Extract the [X, Y] coordinate from the center of the cell holding the provided text.  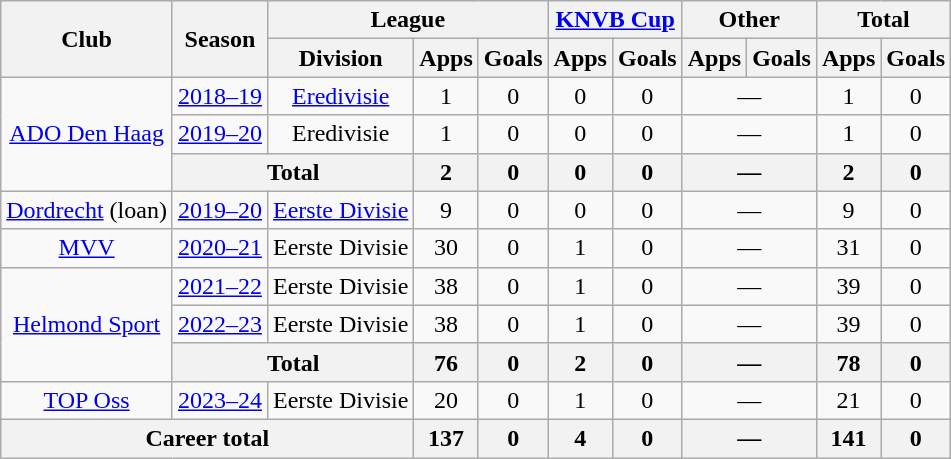
Division [340, 58]
ADO Den Haag [87, 134]
2020–21 [220, 248]
Career total [208, 438]
4 [580, 438]
137 [446, 438]
76 [446, 362]
78 [848, 362]
Club [87, 39]
TOP Oss [87, 400]
Other [749, 20]
141 [848, 438]
Helmond Sport [87, 324]
2018–19 [220, 96]
KNVB Cup [615, 20]
31 [848, 248]
Season [220, 39]
2021–22 [220, 286]
MVV [87, 248]
2022–23 [220, 324]
2023–24 [220, 400]
20 [446, 400]
21 [848, 400]
30 [446, 248]
Dordrecht (loan) [87, 210]
League [408, 20]
